From the cell containing the given text, extract its center point as [X, Y] coordinate. 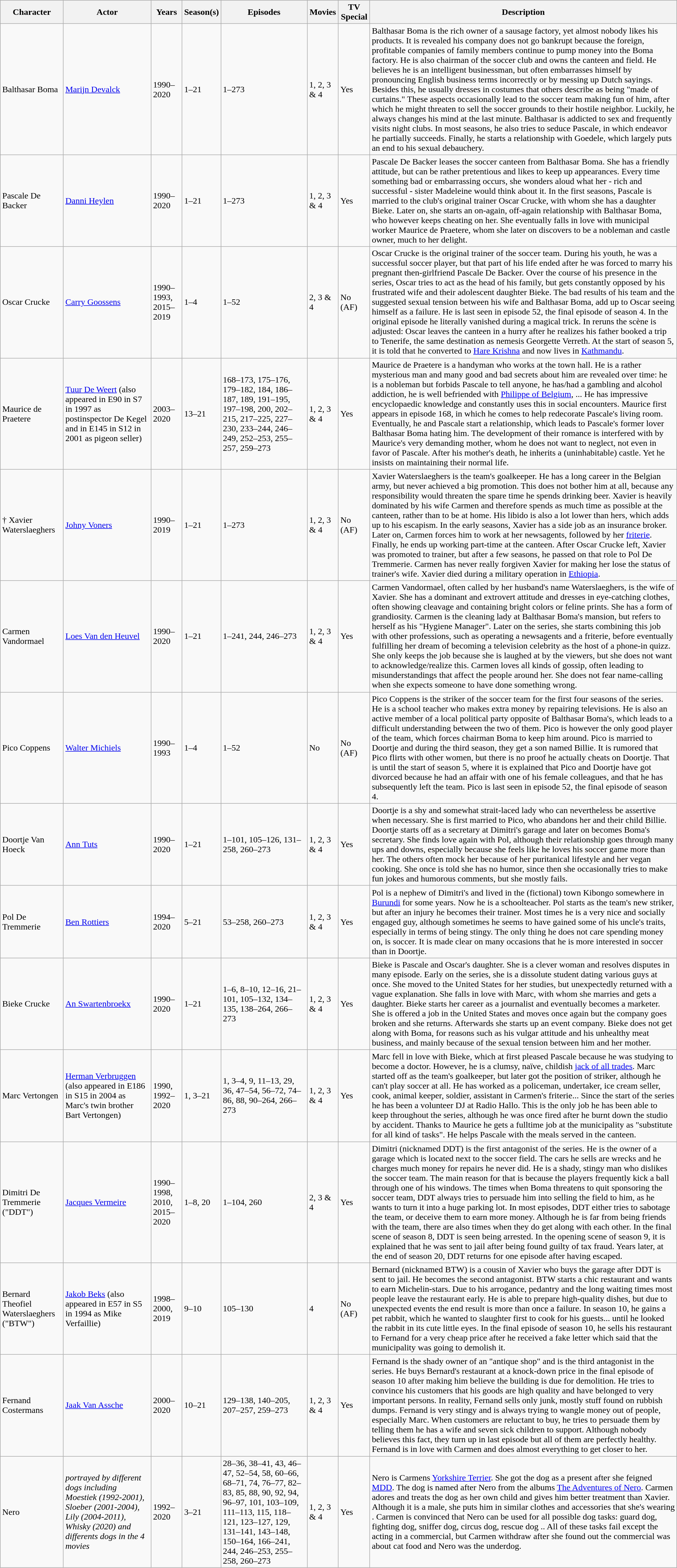
Loes Van den Heuvel [107, 636]
13–21 [202, 414]
Danni Heylen [107, 201]
129–138, 140–205, 207–257, 259–273 [264, 1406]
Marc Vertongen [32, 1095]
Walter Michiels [107, 748]
2000–2020 [167, 1406]
1994–2020 [167, 922]
10–21 [202, 1406]
Bernard Theofiel Waterslaeghers ("BTW") [32, 1309]
An Swartenbroekx [107, 1004]
1990–2019 [167, 525]
Jaak Van Assche [107, 1406]
1990–1993, 2015–2019 [167, 302]
1–6, 8–10, 12–16, 21–101, 105–132, 134–135, 138–264, 266–273 [264, 1004]
1–8, 20 [202, 1202]
Doortje Van Hoeck [32, 845]
Johny Voners [107, 525]
5–21 [202, 922]
1992–2020 [167, 1512]
1990, 1992–2020 [167, 1095]
Ann Tuts [107, 845]
† Xavier Waterslaeghers [32, 525]
Description [524, 12]
Years [167, 12]
1, 3–21 [202, 1095]
1, 3–4, 9, 11–13, 29, 36, 47–54, 56–72, 74–86, 88, 90–264, 266–273 [264, 1095]
4 [323, 1309]
1–241, 244, 246–273 [264, 636]
1–104, 260 [264, 1202]
Dimitri De Tremmerie ("DDT") [32, 1202]
Nero [32, 1512]
Jakob Beks (also appeared in E57 in S5 in 1994 as Mike Verfaillie) [107, 1309]
1990–1998, 2010, 2015–2020 [167, 1202]
Herman Verbruggen (also appeared in E186 in S15 in 2004 as Marc's twin brother Bart Vertongen) [107, 1095]
portrayed by different dogs including Moestiek (1992-2001), Sloeber (2001-2004), Lily (2004-2011), Whisky (2020) and differents dogs in the 4 movies [107, 1512]
3–21 [202, 1512]
Balthasar Boma [32, 89]
1990–1993 [167, 748]
Character [32, 12]
9–10 [202, 1309]
Season(s) [202, 12]
Tuur De Weert (also appeared in E90 in S7 in 1997 as postinspector De Kegel and in E145 in S12 in 2001 as pigeon seller) [107, 414]
TV Special [354, 12]
1–101, 105–126, 131–258, 260–273 [264, 845]
105–130 [264, 1309]
Actor [107, 12]
Pascale De Backer [32, 201]
Marijn Devalck [107, 89]
168–173, 175–176, 179–182, 184, 186–187, 189, 191–195, 197–198, 200, 202–215, 217–225, 227–230, 233–244, 246–249, 252–253, 255–257, 259–273 [264, 414]
Bieke Crucke [32, 1004]
Carmen Vandormael [32, 636]
Carry Goossens [107, 302]
Fernand Costermans [32, 1406]
Oscar Crucke [32, 302]
1998–2000, 2019 [167, 1309]
Pol De Tremmerie [32, 922]
Ben Rottiers [107, 922]
Movies [323, 12]
53–258, 260–273 [264, 922]
Episodes [264, 12]
Jacques Vermeire [107, 1202]
No [323, 748]
2003–2020 [167, 414]
Pico Coppens [32, 748]
Maurice de Praetere [32, 414]
